Scan for the cell matching the given text and deliver its [X, Y] coordinate at center. 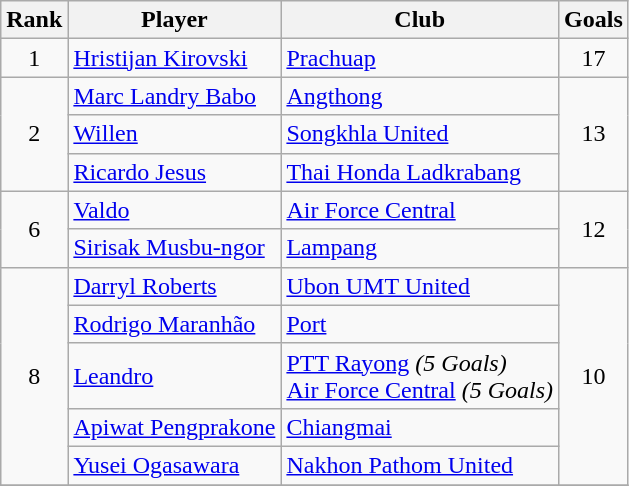
10 [594, 376]
Goals [594, 20]
Ubon UMT United [420, 286]
Prachuap [420, 58]
Angthong [420, 96]
6 [34, 229]
Darryl Roberts [174, 286]
Club [420, 20]
Leandro [174, 376]
1 [34, 58]
Marc Landry Babo [174, 96]
2 [34, 134]
Apiwat Pengprakone [174, 427]
Sirisak Musbu-ngor [174, 248]
Port [420, 324]
Nakhon Pathom United [420, 465]
Yusei Ogasawara [174, 465]
12 [594, 229]
Lampang [420, 248]
Thai Honda Ladkrabang [420, 172]
Rank [34, 20]
Chiangmai [420, 427]
13 [594, 134]
Hristijan Kirovski [174, 58]
Rodrigo Maranhão [174, 324]
Player [174, 20]
17 [594, 58]
Air Force Central [420, 210]
PTT Rayong (5 Goals)Air Force Central (5 Goals) [420, 376]
Songkhla United [420, 134]
Valdo [174, 210]
Willen [174, 134]
Ricardo Jesus [174, 172]
8 [34, 376]
